Find where the given text appears and provide that cell's center as [x, y] coordinate. 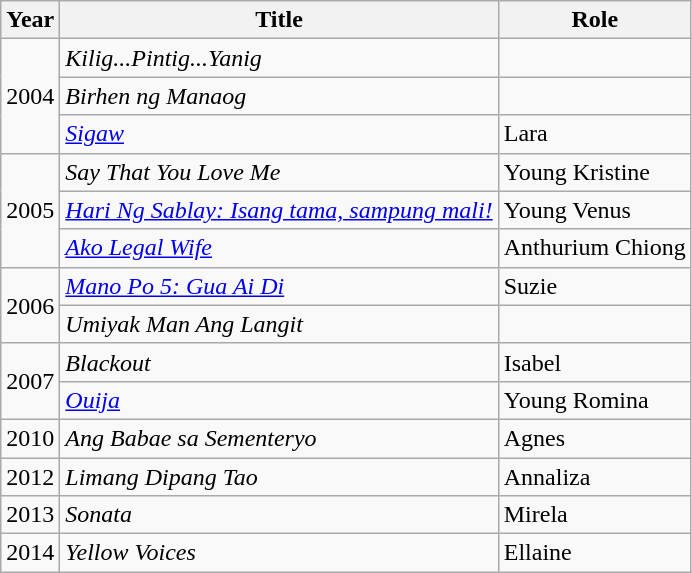
Year [30, 20]
Ako Legal Wife [279, 248]
Mano Po 5: Gua Ai Di [279, 286]
Young Romina [594, 400]
Birhen ng Manaog [279, 96]
Suzie [594, 286]
Young Kristine [594, 172]
Annaliza [594, 477]
2014 [30, 553]
Mirela [594, 515]
Limang Dipang Tao [279, 477]
Sigaw [279, 134]
Isabel [594, 362]
2013 [30, 515]
Yellow Voices [279, 553]
Hari Ng Sablay: Isang tama, sampung mali! [279, 210]
Say That You Love Me [279, 172]
Title [279, 20]
2007 [30, 381]
2010 [30, 438]
2012 [30, 477]
Umiyak Man Ang Langit [279, 324]
Agnes [594, 438]
Anthurium Chiong [594, 248]
2006 [30, 305]
2005 [30, 210]
Ouija [279, 400]
Lara [594, 134]
Kilig...Pintig...Yanig [279, 58]
2004 [30, 96]
Sonata [279, 515]
Young Venus [594, 210]
Ang Babae sa Sementeryo [279, 438]
Blackout [279, 362]
Ellaine [594, 553]
Role [594, 20]
